Return [x, y] of the center of cell containing provided text 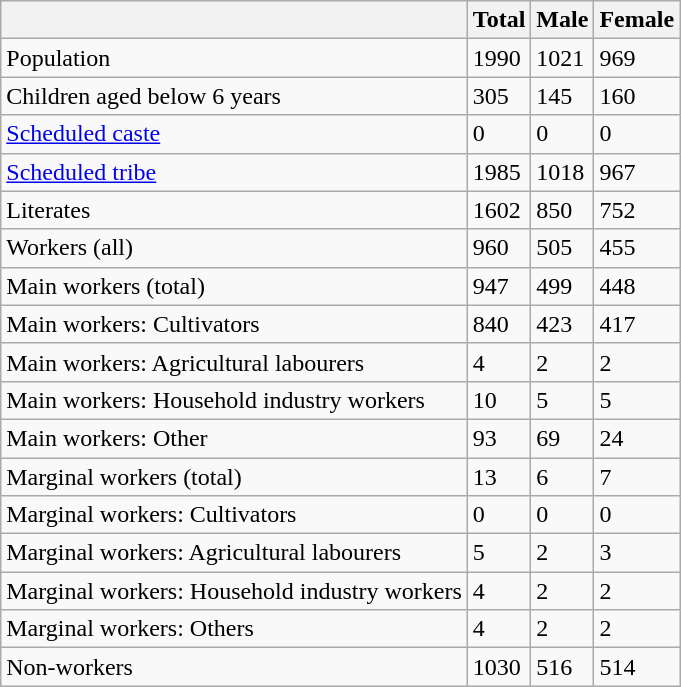
Population [234, 58]
Main workers (total) [234, 286]
752 [637, 210]
516 [562, 667]
1990 [499, 58]
969 [637, 58]
Main workers: Other [234, 438]
1021 [562, 58]
Female [637, 20]
13 [499, 477]
3 [637, 553]
1602 [499, 210]
840 [499, 324]
Literates [234, 210]
24 [637, 438]
Marginal workers: Household industry workers [234, 591]
Marginal workers: Cultivators [234, 515]
Marginal workers: Agricultural labourers [234, 553]
423 [562, 324]
499 [562, 286]
Marginal workers: Others [234, 629]
69 [562, 438]
Scheduled caste [234, 134]
Workers (all) [234, 248]
505 [562, 248]
455 [637, 248]
Total [499, 20]
Children aged below 6 years [234, 96]
Marginal workers (total) [234, 477]
850 [562, 210]
7 [637, 477]
Main workers: Cultivators [234, 324]
160 [637, 96]
145 [562, 96]
514 [637, 667]
947 [499, 286]
Male [562, 20]
Main workers: Agricultural labourers [234, 362]
10 [499, 400]
967 [637, 172]
448 [637, 286]
6 [562, 477]
Non-workers [234, 667]
417 [637, 324]
Scheduled tribe [234, 172]
Main workers: Household industry workers [234, 400]
960 [499, 248]
1985 [499, 172]
305 [499, 96]
93 [499, 438]
1018 [562, 172]
1030 [499, 667]
